Return [X, Y] of the center of cell containing provided text 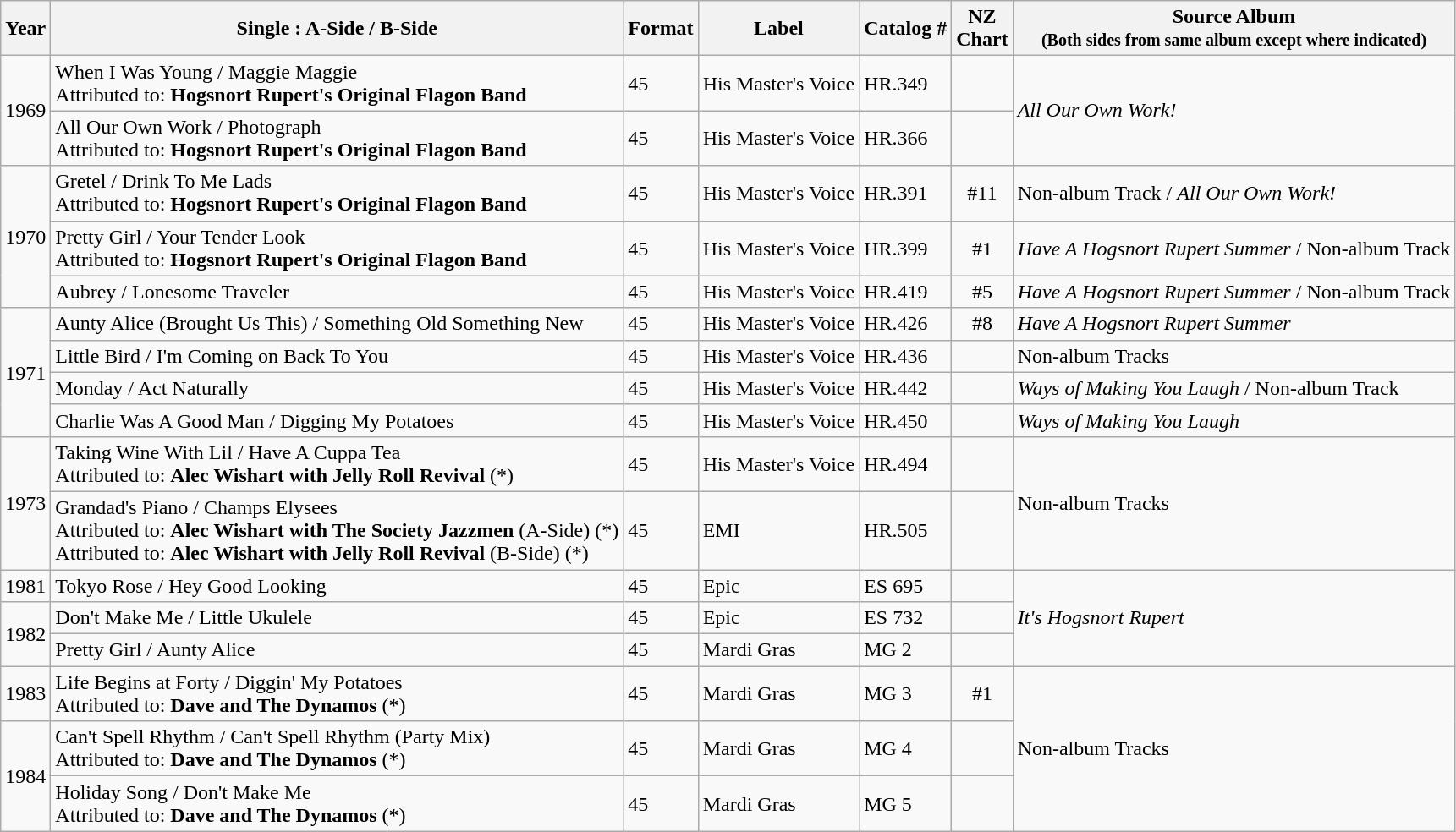
NZChart [982, 29]
Format [661, 29]
Have A Hogsnort Rupert Summer [1233, 324]
ES 732 [905, 618]
Monday / Act Naturally [337, 388]
Little Bird / I'm Coming on Back To You [337, 356]
Life Begins at Forty / Diggin' My Potatoes Attributed to: Dave and The Dynamos (*) [337, 693]
Pretty Girl / Aunty Alice [337, 650]
1984 [25, 776]
Charlie Was A Good Man / Digging My Potatoes [337, 420]
Non-album Track / All Our Own Work! [1233, 193]
1983 [25, 693]
Year [25, 29]
HR.505 [905, 530]
Aunty Alice (Brought Us This) / Something Old Something New [337, 324]
1970 [25, 237]
MG 3 [905, 693]
Catalog # [905, 29]
MG 4 [905, 749]
#8 [982, 324]
Gretel / Drink To Me Lads Attributed to: Hogsnort Rupert's Original Flagon Band [337, 193]
1973 [25, 502]
#5 [982, 292]
All Our Own Work! [1233, 111]
Single : A-Side / B-Side [337, 29]
All Our Own Work / Photograph Attributed to: Hogsnort Rupert's Original Flagon Band [337, 139]
Ways of Making You Laugh / Non-album Track [1233, 388]
Holiday Song / Don't Make Me Attributed to: Dave and The Dynamos (*) [337, 803]
Source Album (Both sides from same album except where indicated) [1233, 29]
ES 695 [905, 586]
MG 2 [905, 650]
EMI [778, 530]
HR.391 [905, 193]
HR.450 [905, 420]
1969 [25, 111]
Can't Spell Rhythm / Can't Spell Rhythm (Party Mix) Attributed to: Dave and The Dynamos (*) [337, 749]
When I Was Young / Maggie Maggie Attributed to: Hogsnort Rupert's Original Flagon Band [337, 83]
Pretty Girl / Your Tender Look Attributed to: Hogsnort Rupert's Original Flagon Band [337, 249]
HR.419 [905, 292]
HR.349 [905, 83]
HR.442 [905, 388]
Label [778, 29]
HR.366 [905, 139]
MG 5 [905, 803]
It's Hogsnort Rupert [1233, 618]
#11 [982, 193]
Tokyo Rose / Hey Good Looking [337, 586]
Ways of Making You Laugh [1233, 420]
Don't Make Me / Little Ukulele [337, 618]
HR.399 [905, 249]
1971 [25, 372]
Taking Wine With Lil / Have A Cuppa Tea Attributed to: Alec Wishart with Jelly Roll Revival (*) [337, 463]
1982 [25, 634]
HR.494 [905, 463]
HR.426 [905, 324]
HR.436 [905, 356]
1981 [25, 586]
Aubrey / Lonesome Traveler [337, 292]
